Detect which cell encompasses the target text, then output its [X, Y] center coordinate. 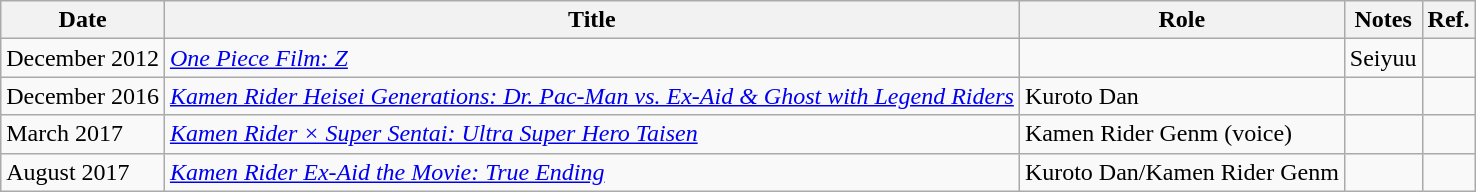
Kuroto Dan [1182, 96]
Kamen Rider Heisei Generations: Dr. Pac-Man vs. Ex-Aid & Ghost with Legend Riders [592, 96]
Ref. [1448, 20]
Kamen Rider × Super Sentai: Ultra Super Hero Taisen [592, 134]
Role [1182, 20]
December 2012 [83, 58]
Title [592, 20]
March 2017 [83, 134]
Date [83, 20]
Kuroto Dan/Kamen Rider Genm [1182, 172]
One Piece Film: Z [592, 58]
December 2016 [83, 96]
Kamen Rider Genm (voice) [1182, 134]
August 2017 [83, 172]
Kamen Rider Ex-Aid the Movie: True Ending [592, 172]
Seiyuu [1383, 58]
Notes [1383, 20]
